Scan for the cell matching the given text and deliver its [X, Y] coordinate at center. 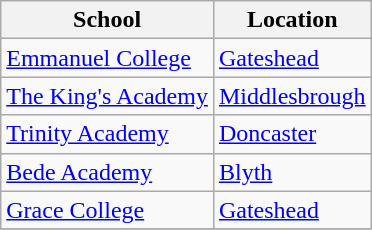
Doncaster [292, 134]
The King's Academy [108, 96]
Blyth [292, 172]
Emmanuel College [108, 58]
Middlesbrough [292, 96]
Grace College [108, 210]
School [108, 20]
Location [292, 20]
Trinity Academy [108, 134]
Bede Academy [108, 172]
